Find where the given text appears and provide that cell's center as [X, Y] coordinate. 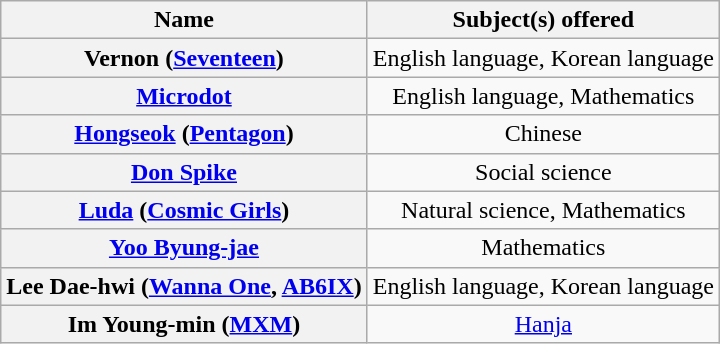
Natural science, Mathematics [543, 210]
Im Young-min (MXM) [184, 324]
English language, Mathematics [543, 96]
Vernon (Seventeen) [184, 58]
Hanja [543, 324]
Luda (Cosmic Girls) [184, 210]
Mathematics [543, 248]
Yoo Byung-jae [184, 248]
Hongseok (Pentagon) [184, 134]
Don Spike [184, 172]
Name [184, 20]
Subject(s) offered [543, 20]
Microdot [184, 96]
Chinese [543, 134]
Social science [543, 172]
Lee Dae-hwi (Wanna One, AB6IX) [184, 286]
